Identify which cell holds the provided text, then report its [x, y] central coordinate. 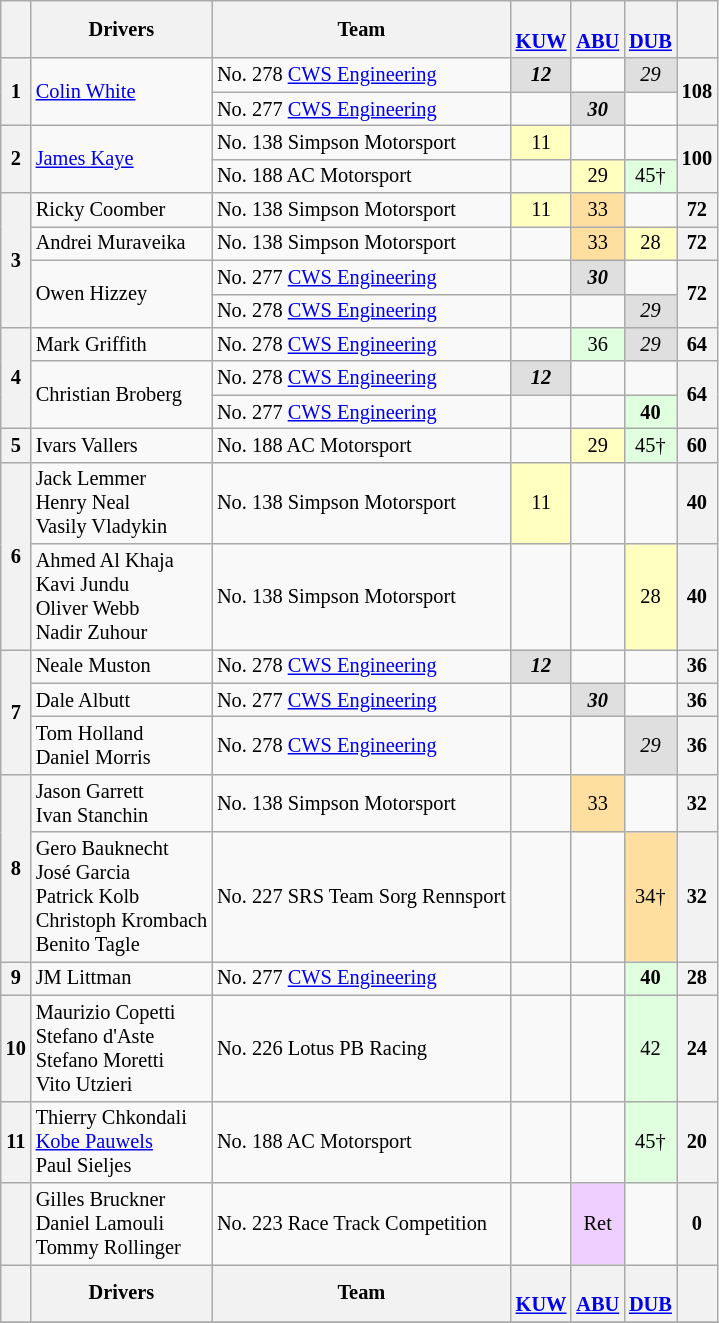
Mark Griffith [122, 344]
Colin White [122, 92]
7 [16, 712]
No. 223 Race Track Competition [362, 1223]
3 [16, 260]
10 [16, 1048]
Ivars Vallers [122, 445]
Gilles Bruckner Daniel Lamouli Tommy Rollinger [122, 1223]
20 [697, 1142]
1 [16, 92]
Jason Garrett Ivan Stanchin [122, 803]
Dale Albutt [122, 700]
6 [16, 556]
Maurizio Copetti Stefano d'Aste Stefano Moretti Vito Utzieri [122, 1048]
Ret [598, 1223]
Gero Bauknecht José Garcia Patrick Kolb Christoph Krombach Benito Tagle [122, 897]
Andrei Muraveika [122, 243]
34† [650, 897]
60 [697, 445]
9 [16, 978]
Owen Hizzey [122, 294]
0 [697, 1223]
Tom Holland Daniel Morris [122, 745]
Jack Lemmer Henry Neal Vasily Vladykin [122, 503]
Ahmed Al Khaja Kavi Jundu Oliver Webb Nadir Zuhour [122, 597]
No. 226 Lotus PB Racing [362, 1048]
James Kaye [122, 158]
42 [650, 1048]
108 [697, 92]
Ricky Coomber [122, 210]
2 [16, 158]
4 [16, 378]
Thierry Chkondali Kobe Pauwels Paul Sieljes [122, 1142]
8 [16, 868]
100 [697, 158]
No. 227 SRS Team Sorg Rennsport [362, 897]
Christian Broberg [122, 394]
Neale Muston [122, 666]
5 [16, 445]
JM Littman [122, 978]
24 [697, 1048]
